Identify which cell holds the provided text, then report its (x, y) central coordinate. 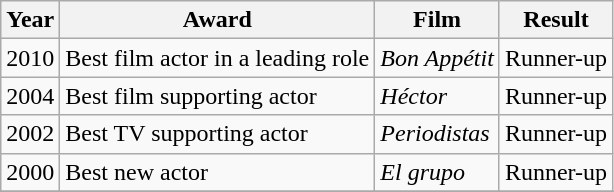
Bon Appétit (438, 58)
Year (30, 20)
Best film actor in a leading role (218, 58)
Result (556, 20)
Héctor (438, 96)
Best new actor (218, 172)
Film (438, 20)
Periodistas (438, 134)
2002 (30, 134)
2010 (30, 58)
Best film supporting actor (218, 96)
Award (218, 20)
Best TV supporting actor (218, 134)
2000 (30, 172)
El grupo (438, 172)
2004 (30, 96)
